Locate the cell with the specified text and output its (x, y) center coordinate. 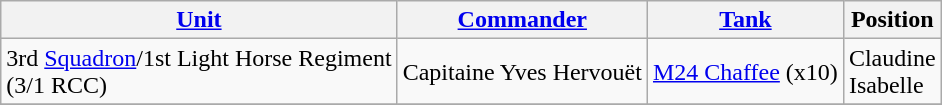
Tank (745, 20)
M24 Chaffee (x10) (745, 72)
Commander (522, 20)
Claudine Isabelle (892, 72)
3rd Squadron/1st Light Horse Regiment (3/1 RCC) (199, 72)
Position (892, 20)
Unit (199, 20)
Capitaine Yves Hervouët (522, 72)
